Detect which cell encompasses the target text, then output its (x, y) center coordinate. 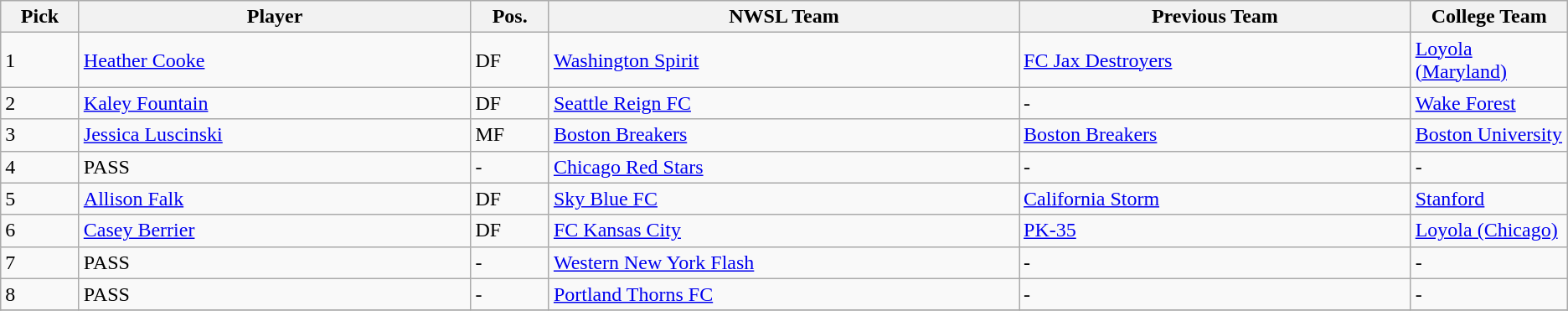
1 (40, 60)
FC Jax Destroyers (1215, 60)
3 (40, 135)
FC Kansas City (784, 231)
NWSL Team (784, 17)
MF (510, 135)
6 (40, 231)
Seattle Reign FC (784, 103)
Previous Team (1215, 17)
Washington Spirit (784, 60)
Player (275, 17)
Jessica Luscinski (275, 135)
8 (40, 294)
Portland Thorns FC (784, 294)
Boston University (1489, 135)
Heather Cooke (275, 60)
2 (40, 103)
Wake Forest (1489, 103)
PK-35 (1215, 231)
7 (40, 262)
Western New York Flash (784, 262)
Kaley Fountain (275, 103)
Pick (40, 17)
Casey Berrier (275, 231)
College Team (1489, 17)
Stanford (1489, 199)
Sky Blue FC (784, 199)
5 (40, 199)
Loyola (Chicago) (1489, 231)
Chicago Red Stars (784, 167)
4 (40, 167)
Pos. (510, 17)
California Storm (1215, 199)
Allison Falk (275, 199)
Loyola (Maryland) (1489, 60)
